Locate the cell with the specified text and output its [x, y] center coordinate. 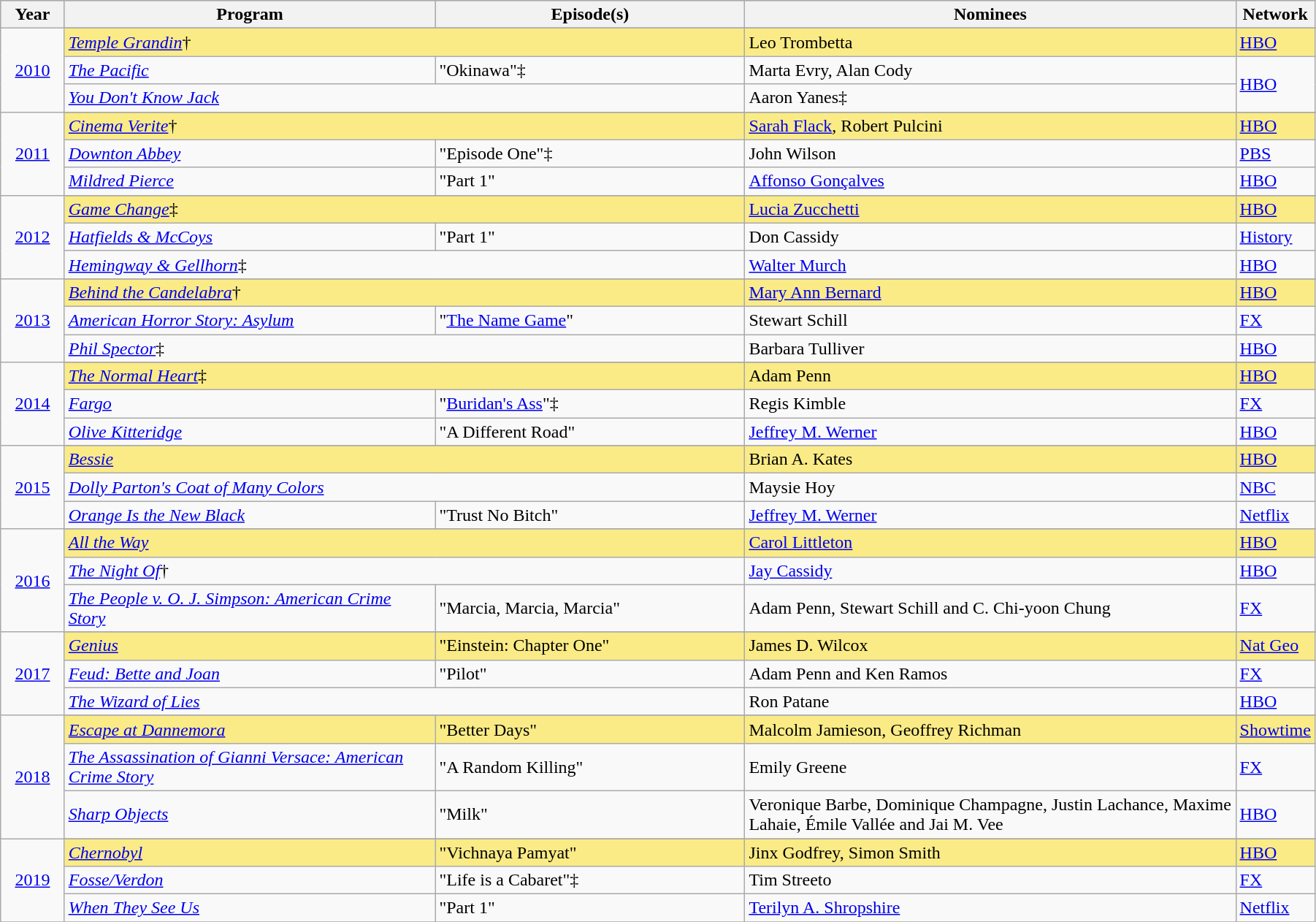
Mary Ann Bernard [990, 292]
Jay Cassidy [990, 571]
Don Cassidy [990, 237]
Nat Geo [1275, 646]
Terilyn A. Shropshire [990, 908]
Aaron Yanes‡ [990, 98]
Cinema Verite† [405, 126]
The People v. O. J. Simpson: American Crime Story [250, 608]
Episode(s) [590, 15]
Barbara Tulliver [990, 348]
Marta Evry, Alan Cody [990, 70]
Downton Abbey [250, 153]
Feud: Bette and Joan [250, 674]
"Better Days" [590, 729]
John Wilson [990, 153]
Temple Grandin† [405, 42]
Program [250, 15]
Fosse/Verdon [250, 880]
Sarah Flack, Robert Pulcini [990, 126]
Tim Streeto [990, 880]
Dolly Parton's Coat of Many Colors [405, 487]
You Don't Know Jack [405, 98]
2015 [32, 487]
Maysie Hoy [990, 487]
Carol Littleton [990, 543]
"Okinawa"‡ [590, 70]
"Trust No Bitch" [590, 515]
Walter Murch [990, 264]
Sharp Objects [250, 814]
Network [1275, 15]
Phil Spector‡ [405, 348]
American Horror Story: Asylum [250, 320]
The Assassination of Gianni Versace: American Crime Story [250, 767]
Showtime [1275, 729]
"The Name Game" [590, 320]
Brian A. Kates [990, 460]
Mildred Pierce [250, 181]
James D. Wilcox [990, 646]
Behind the Candelabra† [405, 292]
"Einstein: Chapter One" [590, 646]
Veronique Barbe, Dominique Champagne, Justin Lachance, Maxime Lahaie, Émile Vallée and Jai M. Vee [990, 814]
The Pacific [250, 70]
Leo Trombetta [990, 42]
2017 [32, 674]
The Wizard of Lies [405, 701]
Stewart Schill [990, 320]
2012 [32, 237]
Malcolm Jamieson, Geoffrey Richman [990, 729]
"Pilot" [590, 674]
Genius [250, 646]
"Life is a Cabaret"‡ [590, 880]
"Episode One"‡ [590, 153]
"Marcia, Marcia, Marcia" [590, 608]
Orange Is the New Black [250, 515]
Jinx Godfrey, Simon Smith [990, 853]
Adam Penn and Ken Ramos [990, 674]
Affonso Gonçalves [990, 181]
2014 [32, 404]
When They See Us [250, 908]
Chernobyl [250, 853]
Hatfields & McCoys [250, 237]
2013 [32, 320]
Olive Kitteridge [250, 432]
Nominees [990, 15]
History [1275, 237]
2018 [32, 777]
2016 [32, 580]
The Night Of† [405, 571]
All the Way [405, 543]
Game Change‡ [405, 209]
"A Random Killing" [590, 767]
Year [32, 15]
2019 [32, 880]
PBS [1275, 153]
Adam Penn, Stewart Schill and C. Chi-yoon Chung [990, 608]
Bessie [405, 460]
NBC [1275, 487]
2010 [32, 70]
Fargo [250, 404]
Escape at Dannemora [250, 729]
2011 [32, 153]
The Normal Heart‡ [405, 376]
"Milk" [590, 814]
"Buridan's Ass"‡ [590, 404]
Ron Patane [990, 701]
"A Different Road" [590, 432]
Regis Kimble [990, 404]
Hemingway & Gellhorn‡ [405, 264]
Emily Greene [990, 767]
"Vichnaya Pamyat" [590, 853]
Lucia Zucchetti [990, 209]
Adam Penn [990, 376]
